Detect which cell encompasses the target text, then output its (x, y) center coordinate. 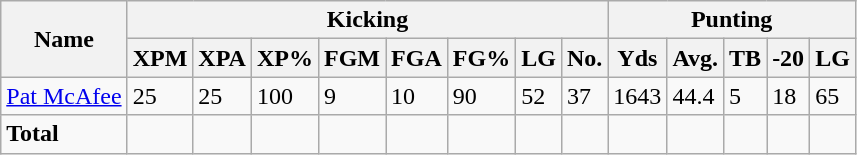
5 (746, 96)
-20 (788, 58)
Total (64, 134)
Pat McAfee (64, 96)
FGM (352, 58)
TB (746, 58)
Name (64, 39)
1643 (638, 96)
9 (352, 96)
37 (584, 96)
No. (584, 58)
Kicking (368, 20)
XP% (284, 58)
10 (417, 96)
Punting (732, 20)
Avg. (696, 58)
100 (284, 96)
Yds (638, 58)
44.4 (696, 96)
52 (539, 96)
FGA (417, 58)
XPA (222, 58)
18 (788, 96)
90 (481, 96)
FG% (481, 58)
XPM (160, 58)
65 (833, 96)
